Locate the cell with the specified text and output its [x, y] center coordinate. 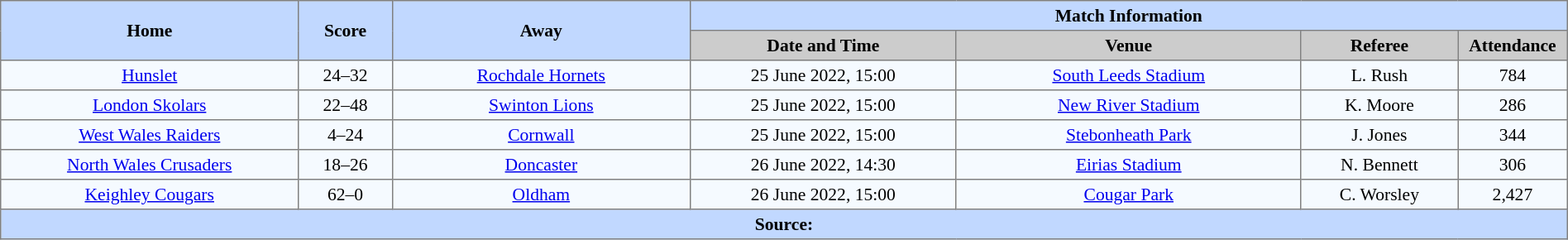
Oldham [541, 194]
K. Moore [1379, 105]
New River Stadium [1128, 105]
Date and Time [823, 46]
Keighley Cougars [150, 194]
C. Worsley [1379, 194]
Rochdale Hornets [541, 75]
London Skolars [150, 105]
22–48 [346, 105]
Swinton Lions [541, 105]
Cougar Park [1128, 194]
West Wales Raiders [150, 135]
Venue [1128, 46]
Source: [784, 224]
Score [346, 31]
Stebonheath Park [1128, 135]
784 [1513, 75]
Match Information [1128, 16]
South Leeds Stadium [1128, 75]
26 June 2022, 15:00 [823, 194]
2,427 [1513, 194]
North Wales Crusaders [150, 165]
24–32 [346, 75]
286 [1513, 105]
Attendance [1513, 46]
Home [150, 31]
J. Jones [1379, 135]
26 June 2022, 14:30 [823, 165]
Cornwall [541, 135]
Doncaster [541, 165]
18–26 [346, 165]
62–0 [346, 194]
344 [1513, 135]
Away [541, 31]
L. Rush [1379, 75]
306 [1513, 165]
4–24 [346, 135]
Hunslet [150, 75]
Referee [1379, 46]
Eirias Stadium [1128, 165]
N. Bennett [1379, 165]
